Output the (x, y) coordinate of the center of the cell containing the given text.  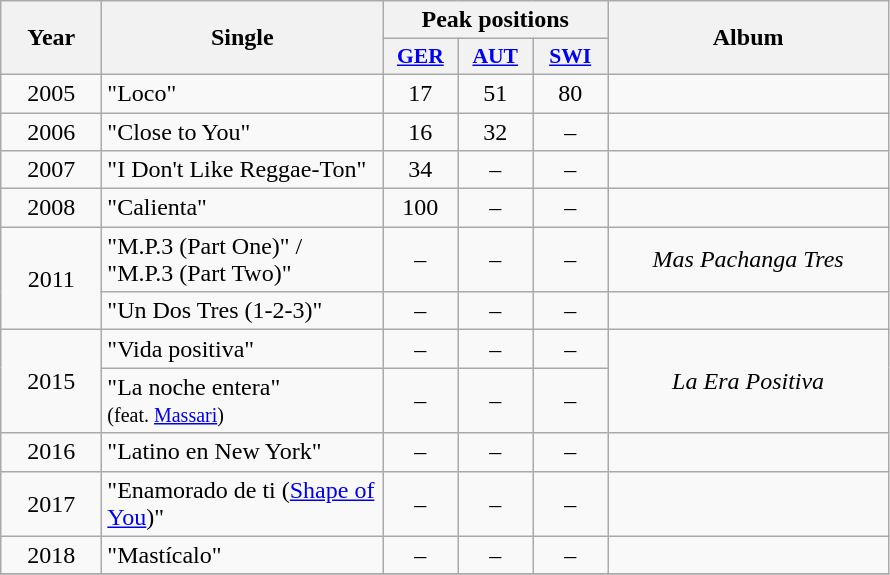
2007 (52, 170)
"Close to You" (242, 131)
AUT (496, 57)
2016 (52, 452)
2017 (52, 504)
La Era Positiva (748, 382)
2005 (52, 93)
"Enamorado de ti (Shape of You)" (242, 504)
"Vida positiva" (242, 349)
"M.P.3 (Part One)" / "M.P.3 (Part Two)" (242, 260)
80 (570, 93)
2008 (52, 208)
"Un Dos Tres (1-2-3)" (242, 311)
Peak positions (496, 20)
2015 (52, 382)
"I Don't Like Reggae-Ton" (242, 170)
51 (496, 93)
17 (420, 93)
SWI (570, 57)
Album (748, 38)
"Calienta" (242, 208)
100 (420, 208)
Single (242, 38)
32 (496, 131)
Year (52, 38)
"Loco" (242, 93)
16 (420, 131)
"Mastícalo" (242, 555)
"Latino en New York" (242, 452)
2006 (52, 131)
GER (420, 57)
Mas Pachanga Tres (748, 260)
34 (420, 170)
2011 (52, 278)
2018 (52, 555)
"La noche entera"(feat. Massari) (242, 400)
